Determine the (X, Y) coordinate at the center of the cell enclosing the given text.  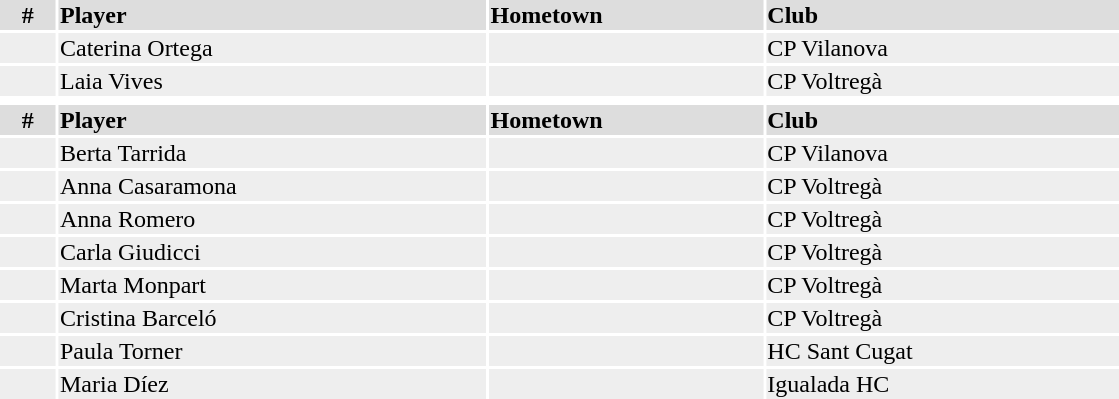
Maria Díez (272, 384)
HC Sant Cugat (942, 351)
Igualada HC (942, 384)
Anna Romero (272, 219)
Anna Casaramona (272, 186)
Berta Tarrida (272, 153)
Paula Torner (272, 351)
Laia Vives (272, 81)
Cristina Barceló (272, 318)
Marta Monpart (272, 285)
Caterina Ortega (272, 48)
Carla Giudicci (272, 252)
